Search for the cell housing the specified text and yield its [X, Y] center coordinate. 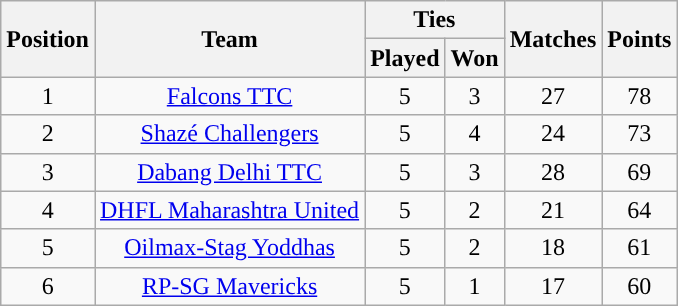
78 [640, 96]
Position [48, 39]
61 [640, 248]
73 [640, 134]
21 [553, 210]
64 [640, 210]
Played [405, 58]
18 [553, 248]
Won [474, 58]
60 [640, 286]
Oilmax-Stag Yoddhas [229, 248]
Matches [553, 39]
Shazé Challengers [229, 134]
Dabang Delhi TTC [229, 172]
69 [640, 172]
Team [229, 39]
24 [553, 134]
RP-SG Mavericks [229, 286]
Falcons TTC [229, 96]
6 [48, 286]
DHFL Maharashtra United [229, 210]
27 [553, 96]
Points [640, 39]
Ties [434, 20]
17 [553, 286]
28 [553, 172]
